For the text-containing cell, return its midpoint in (X, Y) coordinate format. 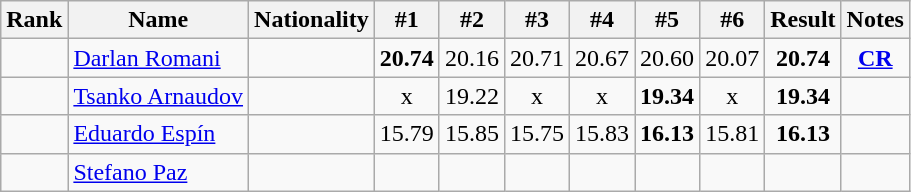
Nationality (312, 20)
Notes (875, 20)
15.85 (472, 134)
20.67 (602, 58)
20.16 (472, 58)
15.79 (406, 134)
#3 (536, 20)
15.75 (536, 134)
Eduardo Espín (158, 134)
20.07 (732, 58)
Tsanko Arnaudov (158, 96)
#4 (602, 20)
#2 (472, 20)
Rank (34, 20)
15.81 (732, 134)
Result (803, 20)
#6 (732, 20)
15.83 (602, 134)
Darlan Romani (158, 58)
Name (158, 20)
19.22 (472, 96)
#5 (668, 20)
20.71 (536, 58)
20.60 (668, 58)
#1 (406, 20)
CR (875, 58)
Stefano Paz (158, 172)
